Capture the cell that displays the provided text and extract its (X, Y) central coordinate. 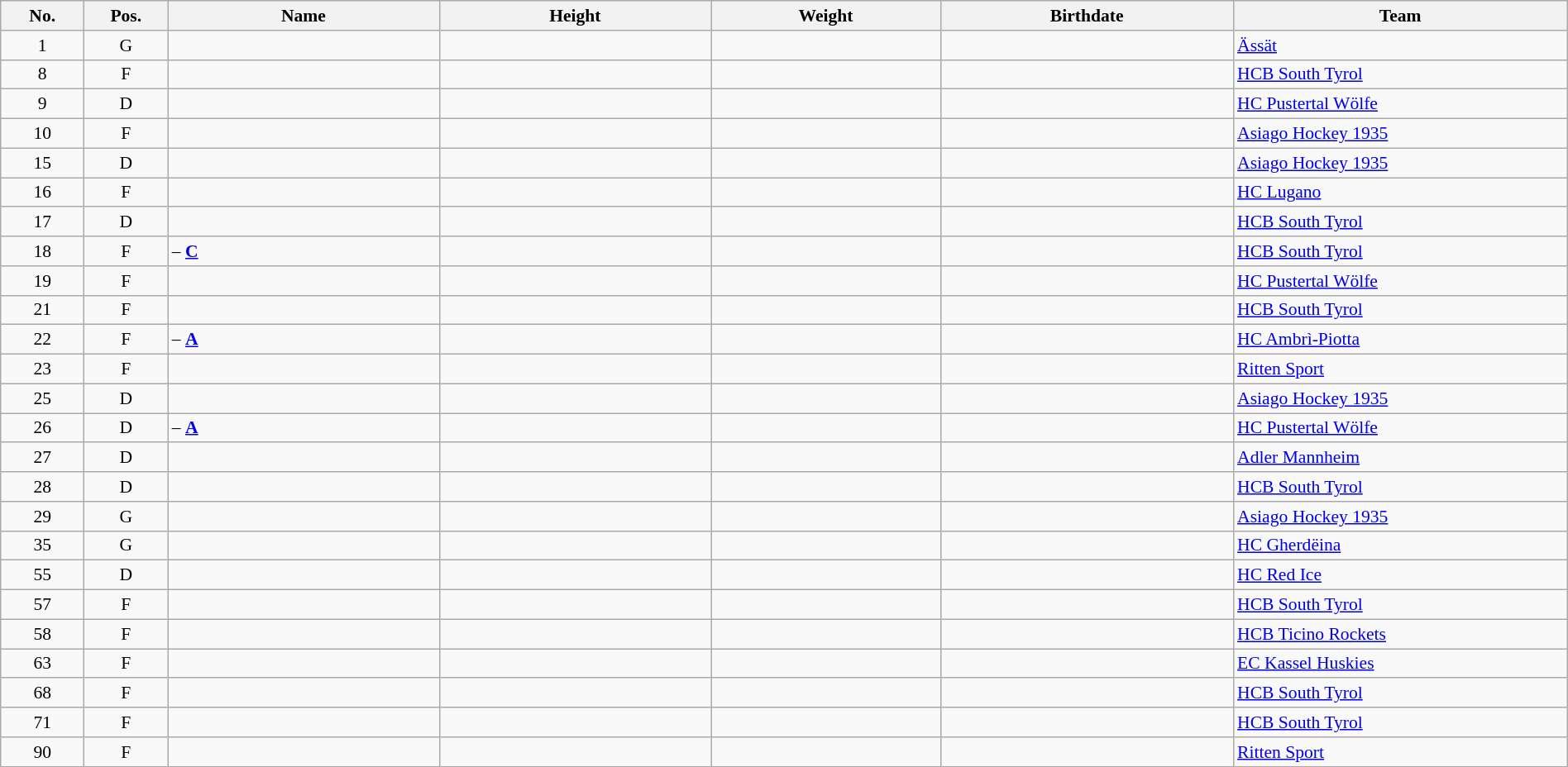
1 (43, 45)
Birthdate (1087, 16)
19 (43, 281)
Team (1400, 16)
23 (43, 369)
35 (43, 545)
Weight (826, 16)
90 (43, 752)
Pos. (126, 16)
Height (575, 16)
55 (43, 575)
16 (43, 193)
Adler Mannheim (1400, 458)
Name (304, 16)
71 (43, 722)
HC Ambrì-Piotta (1400, 340)
HCB Ticino Rockets (1400, 634)
HC Gherdëina (1400, 545)
9 (43, 104)
28 (43, 487)
– C (304, 251)
27 (43, 458)
26 (43, 428)
HC Lugano (1400, 193)
EC Kassel Huskies (1400, 664)
63 (43, 664)
25 (43, 398)
HC Red Ice (1400, 575)
8 (43, 74)
No. (43, 16)
Ässät (1400, 45)
18 (43, 251)
21 (43, 310)
58 (43, 634)
10 (43, 134)
15 (43, 163)
29 (43, 517)
22 (43, 340)
57 (43, 605)
17 (43, 222)
68 (43, 693)
